Scan for the cell matching the given text and deliver its (x, y) coordinate at center. 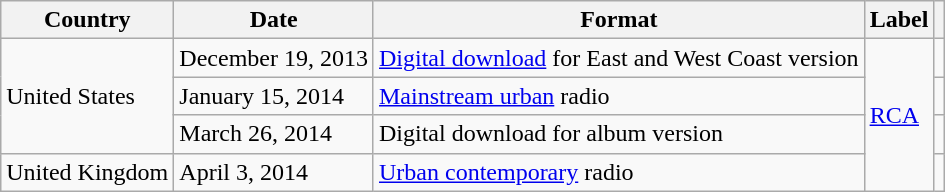
April 3, 2014 (274, 172)
January 15, 2014 (274, 96)
March 26, 2014 (274, 134)
Urban contemporary radio (618, 172)
RCA (899, 115)
Label (899, 20)
Digital download for East and West Coast version (618, 58)
Format (618, 20)
December 19, 2013 (274, 58)
Digital download for album version (618, 134)
United Kingdom (88, 172)
United States (88, 96)
Date (274, 20)
Mainstream urban radio (618, 96)
Country (88, 20)
